Detect which cell encompasses the target text, then output its [x, y] center coordinate. 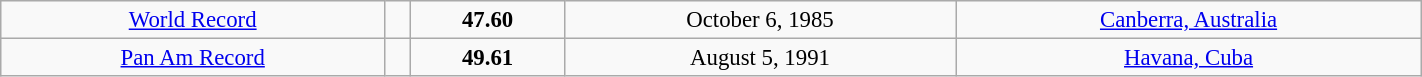
October 6, 1985 [760, 20]
47.60 [488, 20]
Havana, Cuba [1188, 58]
Canberra, Australia [1188, 20]
49.61 [488, 58]
August 5, 1991 [760, 58]
Pan Am Record [193, 58]
World Record [193, 20]
